Scan for the cell matching the given text and deliver its (X, Y) coordinate at center. 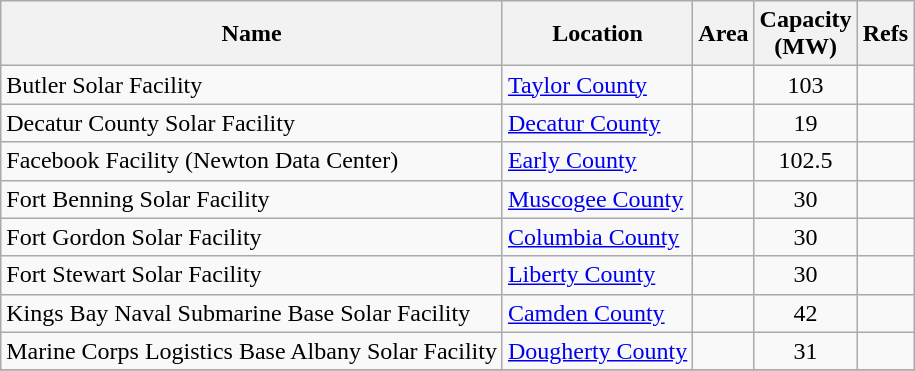
Name (252, 34)
Butler Solar Facility (252, 85)
Decatur County Solar Facility (252, 123)
Fort Gordon Solar Facility (252, 237)
Marine Corps Logistics Base Albany Solar Facility (252, 351)
Dougherty County (597, 351)
19 (806, 123)
Muscogee County (597, 199)
Columbia County (597, 237)
Kings Bay Naval Submarine Base Solar Facility (252, 313)
31 (806, 351)
Fort Benning Solar Facility (252, 199)
Area (724, 34)
Fort Stewart Solar Facility (252, 275)
103 (806, 85)
Decatur County (597, 123)
Camden County (597, 313)
Location (597, 34)
Early County (597, 161)
42 (806, 313)
Facebook Facility (Newton Data Center) (252, 161)
Taylor County (597, 85)
102.5 (806, 161)
Liberty County (597, 275)
Capacity(MW) (806, 34)
Refs (885, 34)
